Scan for the cell matching the given text and deliver its (x, y) coordinate at center. 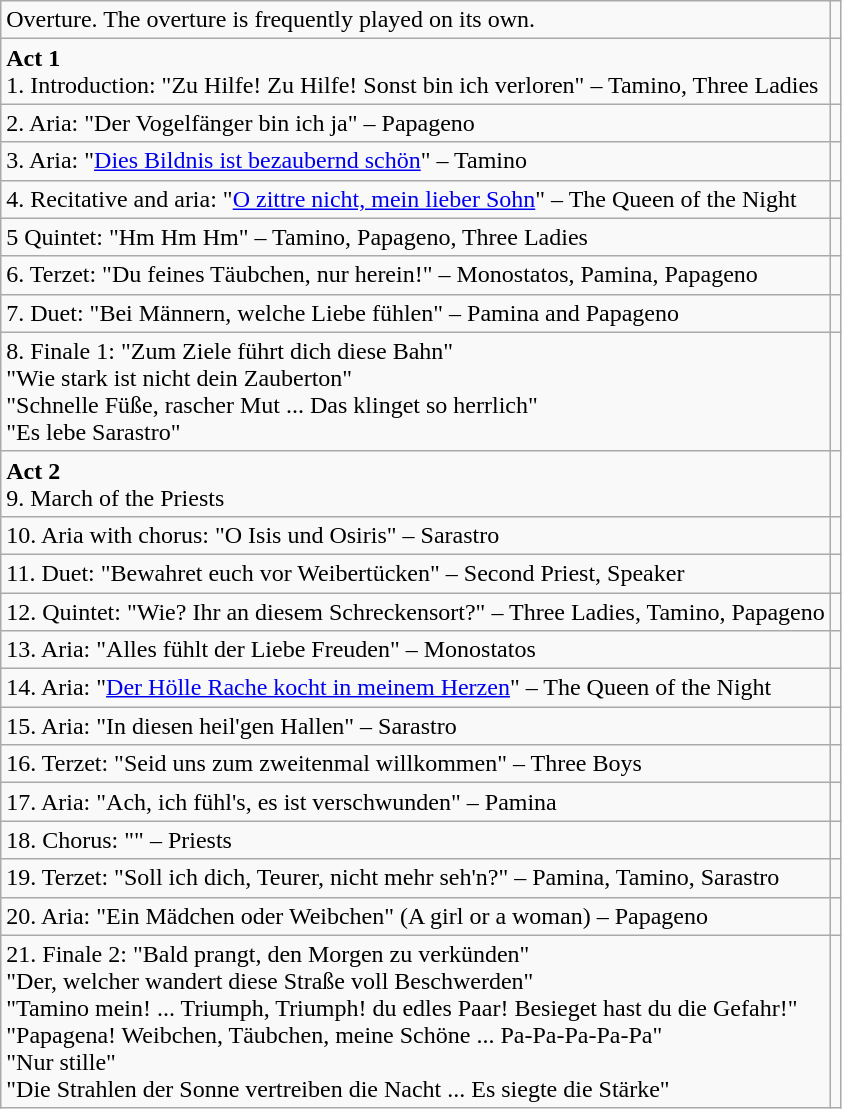
Overture. The overture is frequently played on its own. (416, 20)
2. Aria: "Der Vogelfänger bin ich ja" – Papageno (416, 123)
11. Duet: "Bewahret euch vor Weibertücken" – Second Priest, Speaker (416, 573)
6. Terzet: "Du feines Täubchen, nur herein!" – Monostatos, Pamina, Papageno (416, 275)
Act 11. Introduction: "Zu Hilfe! Zu Hilfe! Sonst bin ich verloren" – Tamino, Three Ladies (416, 72)
14. Aria: "Der Hölle Rache kocht in meinem Herzen" – The Queen of the Night (416, 688)
18. Chorus: "" – Priests (416, 840)
17. Aria: "Ach, ich fühl's, es ist verschwunden" – Pamina (416, 802)
15. Aria: "In diesen heil'gen Hallen" – Sarastro (416, 726)
19. Terzet: "Soll ich dich, Teurer, nicht mehr seh'n?" – Pamina, Tamino, Sarastro (416, 878)
7. Duet: "Bei Männern, welche Liebe fühlen" – Pamina and Papageno (416, 313)
5 Quintet: "Hm Hm Hm" – Tamino, Papageno, Three Ladies (416, 237)
20. Aria: "Ein Mädchen oder Weibchen" (A girl or a woman) – Papageno (416, 916)
16. Terzet: "Seid uns zum zweitenmal willkommen" – Three Boys (416, 764)
4. Recitative and aria: "O zittre nicht, mein lieber Sohn" – The Queen of the Night (416, 199)
3. Aria: "Dies Bildnis ist bezaubernd schön" – Tamino (416, 161)
12. Quintet: "Wie? Ihr an diesem Schreckensort?" – Three Ladies, Tamino, Papageno (416, 611)
10. Aria with chorus: "O Isis und Osiris" – Sarastro (416, 535)
Act 29. March of the Priests (416, 484)
13. Aria: "Alles fühlt der Liebe Freuden" – Monostatos (416, 650)
